For the text-containing cell, return its midpoint in (x, y) coordinate format. 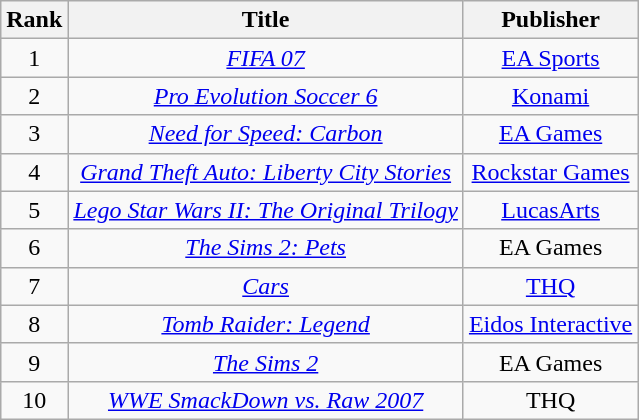
Lego Star Wars II: The Original Trilogy (266, 210)
10 (34, 400)
Title (266, 20)
EA Sports (550, 58)
Tomb Raider: Legend (266, 324)
Cars (266, 286)
9 (34, 362)
The Sims 2 (266, 362)
Eidos Interactive (550, 324)
Pro Evolution Soccer 6 (266, 96)
Grand Theft Auto: Liberty City Stories (266, 172)
6 (34, 248)
5 (34, 210)
8 (34, 324)
Rockstar Games (550, 172)
WWE SmackDown vs. Raw 2007 (266, 400)
1 (34, 58)
The Sims 2: Pets (266, 248)
3 (34, 134)
7 (34, 286)
4 (34, 172)
Need for Speed: Carbon (266, 134)
Konami (550, 96)
LucasArts (550, 210)
FIFA 07 (266, 58)
2 (34, 96)
Publisher (550, 20)
Rank (34, 20)
